Identify which cell holds the provided text, then report its [X, Y] central coordinate. 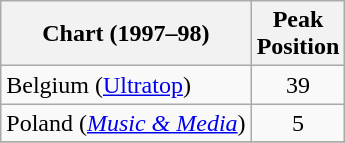
39 [298, 85]
PeakPosition [298, 34]
Chart (1997–98) [126, 34]
Belgium (Ultratop) [126, 85]
5 [298, 123]
Poland (Music & Media) [126, 123]
